Detect which cell encompasses the target text, then output its (x, y) center coordinate. 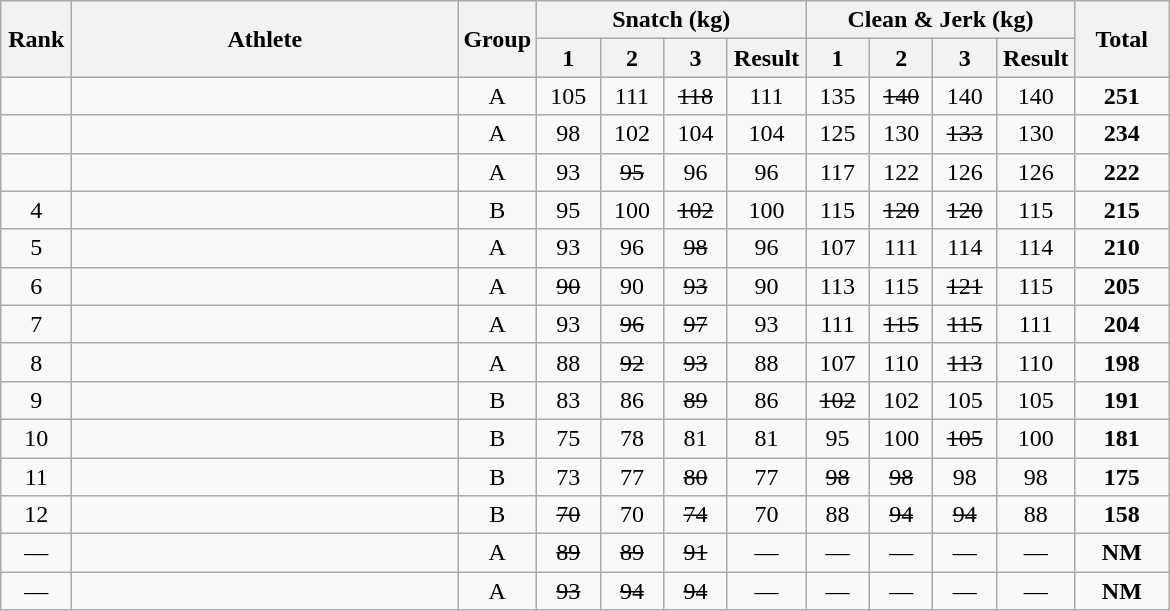
73 (569, 477)
74 (696, 515)
234 (1122, 134)
125 (838, 134)
7 (36, 324)
97 (696, 324)
Clean & Jerk (kg) (940, 20)
11 (36, 477)
6 (36, 286)
12 (36, 515)
Rank (36, 39)
198 (1122, 362)
122 (901, 172)
222 (1122, 172)
251 (1122, 96)
92 (632, 362)
158 (1122, 515)
83 (569, 400)
215 (1122, 210)
4 (36, 210)
Total (1122, 39)
5 (36, 248)
Snatch (kg) (672, 20)
91 (696, 553)
75 (569, 438)
9 (36, 400)
191 (1122, 400)
Athlete (265, 39)
210 (1122, 248)
80 (696, 477)
204 (1122, 324)
181 (1122, 438)
117 (838, 172)
8 (36, 362)
175 (1122, 477)
118 (696, 96)
78 (632, 438)
133 (965, 134)
121 (965, 286)
Group (498, 39)
135 (838, 96)
10 (36, 438)
205 (1122, 286)
